Search for the cell housing the specified text and yield its [X, Y] center coordinate. 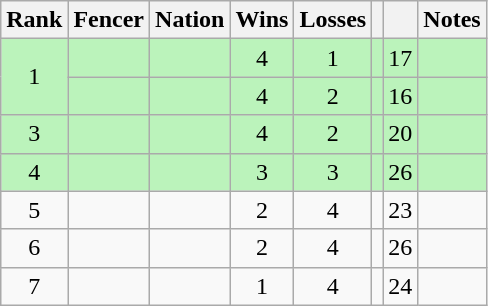
7 [34, 286]
Losses [333, 20]
16 [400, 96]
6 [34, 248]
Wins [262, 20]
23 [400, 210]
17 [400, 58]
Rank [34, 20]
Notes [452, 20]
Nation [190, 20]
20 [400, 134]
Fencer [109, 20]
24 [400, 286]
5 [34, 210]
